Output the [x, y] coordinate of the center of the cell containing the given text.  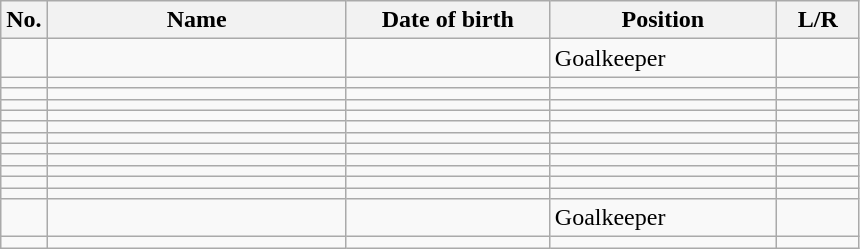
No. [24, 20]
L/R [818, 20]
Name [196, 20]
Position [662, 20]
Date of birth [448, 20]
